Return [x, y] of the center of cell containing provided text 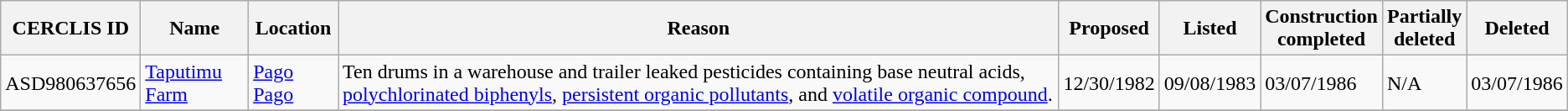
Deleted [1517, 29]
Constructioncompleted [1322, 29]
Taputimu Farm [194, 82]
Listed [1210, 29]
Pago Pago [293, 82]
Location [293, 29]
Proposed [1109, 29]
Reason [699, 29]
12/30/1982 [1109, 82]
N/A [1424, 82]
CERCLIS ID [70, 29]
Partiallydeleted [1424, 29]
ASD980637656 [70, 82]
Name [194, 29]
09/08/1983 [1210, 82]
